Find where the given text appears and provide that cell's center as [x, y] coordinate. 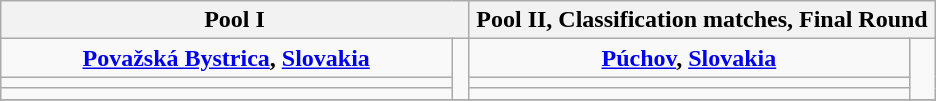
Považská Bystrica, Slovakia [226, 58]
Pool II, Classification matches, Final Round [702, 20]
Púchov, Slovakia [688, 58]
Pool I [235, 20]
